Identify which cell holds the provided text, then report its (X, Y) central coordinate. 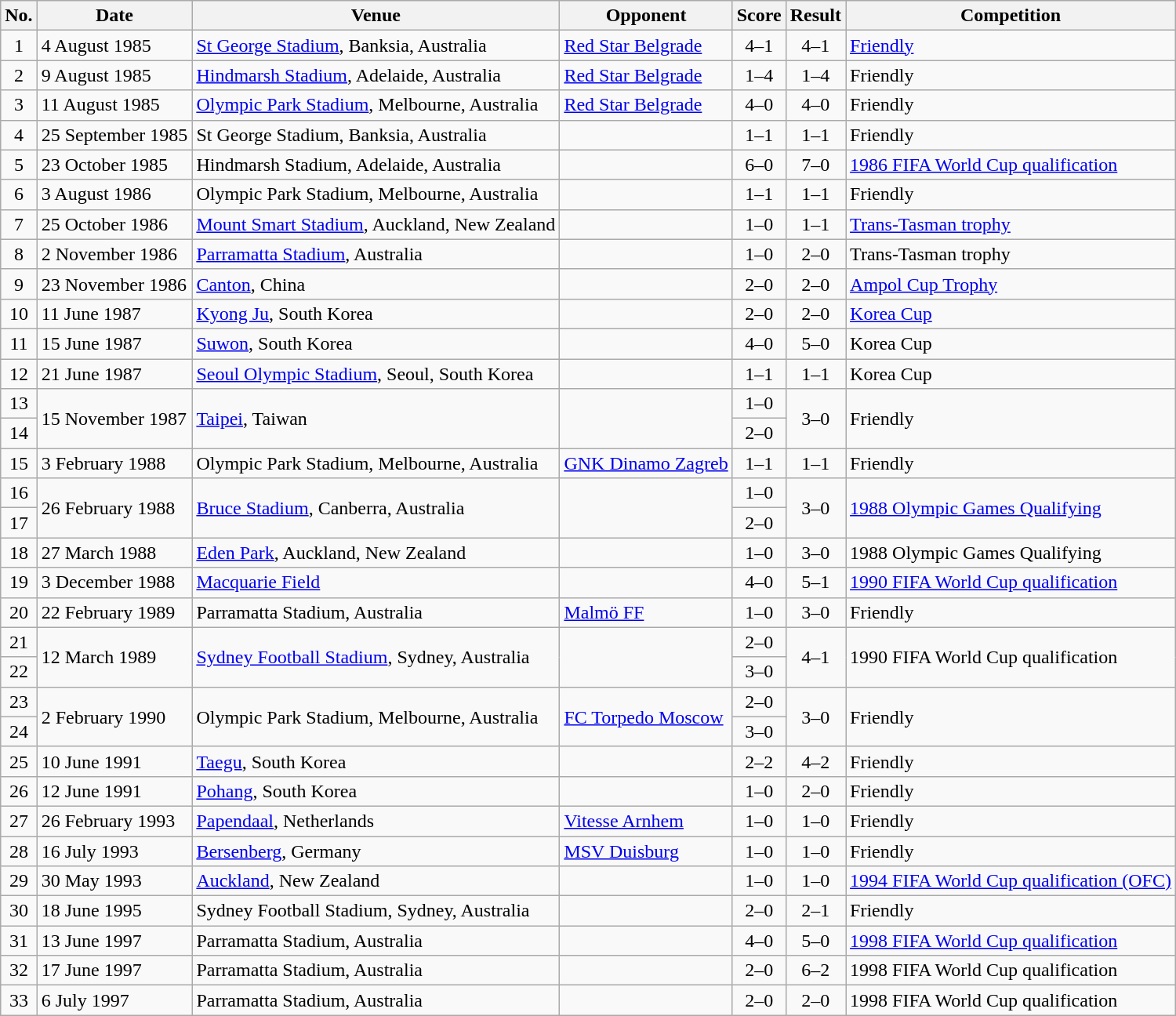
12 March 1989 (114, 657)
13 (19, 404)
4–2 (815, 761)
26 (19, 791)
2–1 (815, 911)
Suwon, South Korea (376, 343)
21 (19, 642)
Bersenberg, Germany (376, 851)
Auckland, New Zealand (376, 881)
Taipei, Taiwan (376, 419)
17 (19, 523)
27 (19, 821)
Vitesse Arnhem (646, 821)
3 August 1986 (114, 194)
Date (114, 16)
Competition (1011, 16)
11 August 1985 (114, 105)
24 (19, 731)
2 November 1986 (114, 254)
2 February 1990 (114, 717)
Mount Smart Stadium, Auckland, New Zealand (376, 224)
GNK Dinamo Zagreb (646, 463)
Papendaal, Netherlands (376, 821)
11 June 1987 (114, 314)
27 March 1988 (114, 553)
12 (19, 374)
Result (815, 16)
2–2 (759, 761)
1994 FIFA World Cup qualification (OFC) (1011, 881)
Ampol Cup Trophy (1011, 284)
10 June 1991 (114, 761)
Score (759, 16)
16 July 1993 (114, 851)
25 (19, 761)
Opponent (646, 16)
11 (19, 343)
23 November 1986 (114, 284)
1 (19, 45)
17 June 1997 (114, 971)
Bruce Stadium, Canberra, Australia (376, 508)
15 (19, 463)
6–0 (759, 165)
13 June 1997 (114, 941)
29 (19, 881)
18 (19, 553)
30 May 1993 (114, 881)
15 November 1987 (114, 419)
28 (19, 851)
5–1 (815, 582)
Seoul Olympic Stadium, Seoul, South Korea (376, 374)
23 October 1985 (114, 165)
No. (19, 16)
4 August 1985 (114, 45)
3 December 1988 (114, 582)
6 (19, 194)
25 October 1986 (114, 224)
6–2 (815, 971)
32 (19, 971)
20 (19, 612)
Pohang, South Korea (376, 791)
21 June 1987 (114, 374)
7 (19, 224)
4 (19, 135)
15 June 1987 (114, 343)
3 (19, 105)
26 February 1988 (114, 508)
Macquarie Field (376, 582)
2 (19, 75)
23 (19, 702)
31 (19, 941)
10 (19, 314)
16 (19, 493)
22 February 1989 (114, 612)
3 February 1988 (114, 463)
18 June 1995 (114, 911)
Venue (376, 16)
Eden Park, Auckland, New Zealand (376, 553)
FC Torpedo Moscow (646, 717)
12 June 1991 (114, 791)
26 February 1993 (114, 821)
Taegu, South Korea (376, 761)
Malmö FF (646, 612)
19 (19, 582)
7–0 (815, 165)
5 (19, 165)
30 (19, 911)
33 (19, 1000)
1986 FIFA World Cup qualification (1011, 165)
MSV Duisburg (646, 851)
25 September 1985 (114, 135)
6 July 1997 (114, 1000)
8 (19, 254)
22 (19, 672)
Kyong Ju, South Korea (376, 314)
14 (19, 434)
9 August 1985 (114, 75)
Canton, China (376, 284)
9 (19, 284)
